Pinpoint the cell where the given text exists, returning its [X, Y] midpoint coordinate. 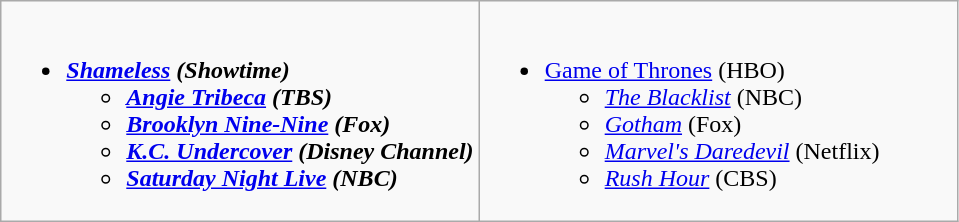
Shameless (Showtime)Angie Tribeca (TBS)Brooklyn Nine-Nine (Fox)K.C. Undercover (Disney Channel)Saturday Night Live (NBC) [240, 112]
Game of Thrones (HBO)The Blacklist (NBC)Gotham (Fox)Marvel's Daredevil (Netflix)Rush Hour (CBS) [718, 112]
